Pinpoint the cell where the given text exists, returning its [x, y] midpoint coordinate. 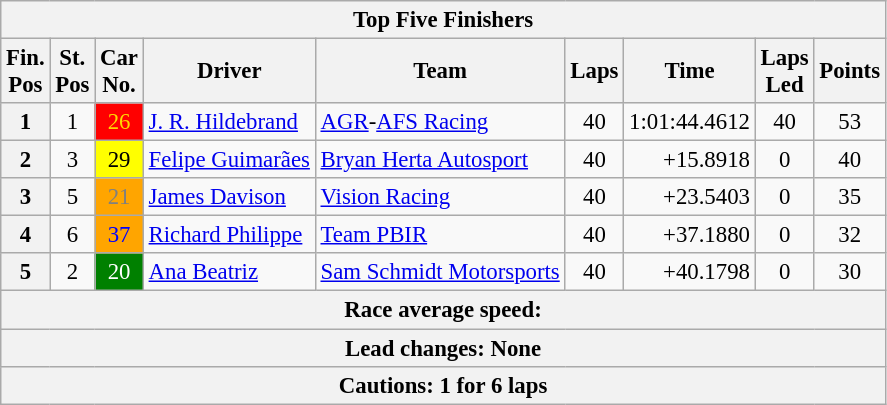
Top Five Finishers [444, 20]
Time [690, 72]
+40.1798 [690, 273]
+37.1880 [690, 235]
30 [850, 273]
37 [120, 235]
CarNo. [120, 72]
Felipe Guimarães [229, 160]
Richard Philippe [229, 235]
Bryan Herta Autosport [440, 160]
LapsLed [784, 72]
Ana Beatriz [229, 273]
James Davison [229, 197]
Fin.Pos [26, 72]
6 [72, 235]
4 [26, 235]
26 [120, 122]
Points [850, 72]
AGR-AFS Racing [440, 122]
Lead changes: None [444, 348]
1:01:44.4612 [690, 122]
32 [850, 235]
J. R. Hildebrand [229, 122]
Cautions: 1 for 6 laps [444, 385]
Team [440, 72]
53 [850, 122]
21 [120, 197]
+15.8918 [690, 160]
20 [120, 273]
Sam Schmidt Motorsports [440, 273]
29 [120, 160]
Race average speed: [444, 310]
+23.5403 [690, 197]
Vision Racing [440, 197]
Team PBIR [440, 235]
Laps [594, 72]
St.Pos [72, 72]
35 [850, 197]
Driver [229, 72]
